Output the [X, Y] coordinate of the center of the cell containing the given text.  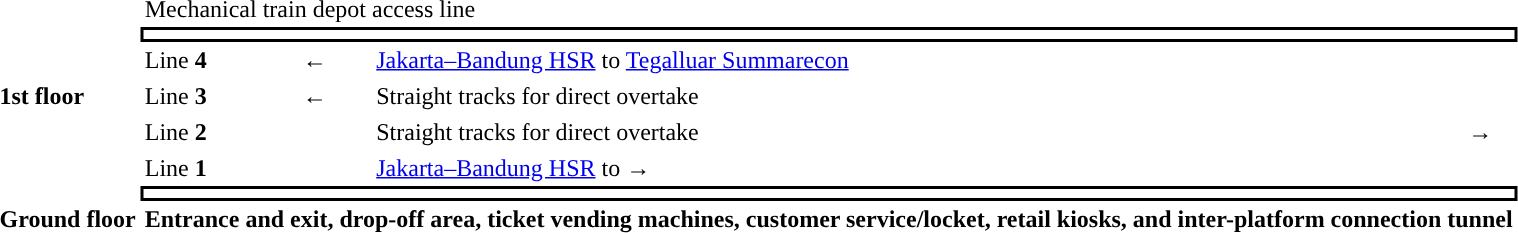
→ [1481, 132]
Line 3 [219, 96]
Jakarta–Bandung HSR to Tegalluar Summarecon [908, 60]
Jakarta–Bandung HSR to → [908, 168]
Line 4 [219, 60]
Line 2 [219, 132]
Line 1 [219, 168]
